Determine the (x, y) coordinate at the center of the cell enclosing the given text.  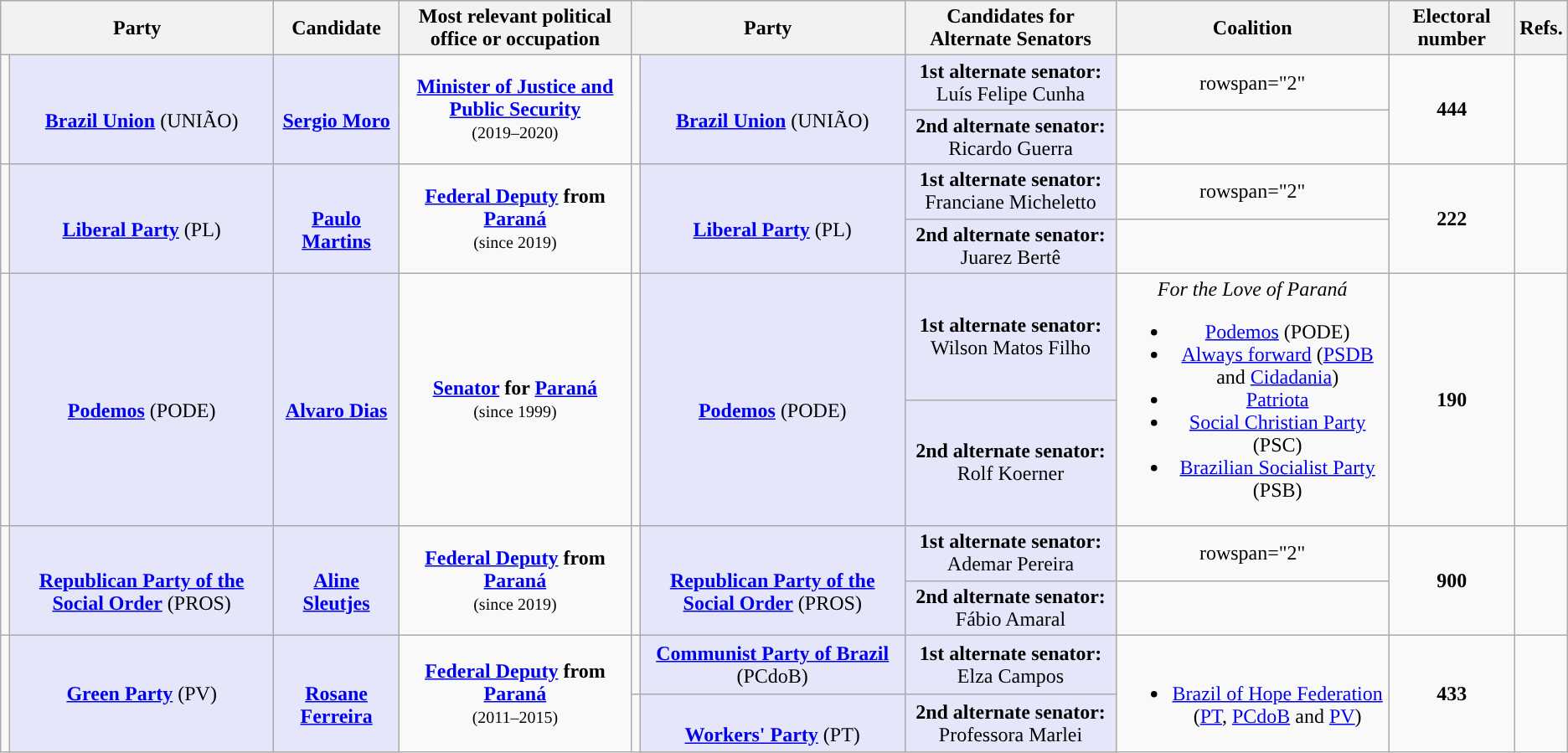
1st alternate senator:Franciane Micheletto (1010, 191)
433 (1452, 694)
222 (1452, 219)
Sergio Moro (337, 110)
1st alternate senator:Ademar Pereira (1010, 553)
2nd alternate senator:Juarez Bertê (1010, 246)
Coalition (1253, 28)
1st alternate senator:Elza Campos (1010, 664)
Most relevant political office or occupation (516, 28)
Paulo Martins (337, 219)
Green Party (PV) (142, 694)
190 (1452, 400)
Alvaro Dias (337, 400)
1st alternate senator:Wilson Matos Filho (1010, 337)
2nd alternate senator:Professora Marlei (1010, 723)
Federal Deputy from Paraná(2011–2015) (516, 694)
Candidates for Alternate Senators (1010, 28)
Candidate (337, 28)
Communist Party of Brazil (PCdoB) (772, 664)
Rosane Ferreira (337, 694)
Workers' Party (PT) (772, 723)
2nd alternate senator:Ricardo Guerra (1010, 137)
Aline Sleutjes (337, 580)
2nd alternate senator:Fábio Amaral (1010, 608)
Brazil of Hope Federation (PT, PCdoB and PV) (1253, 694)
Senator for Paraná(since 1999) (516, 400)
Refs. (1541, 28)
Minister of Justice and Public Security(2019–2020) (516, 110)
444 (1452, 110)
Electoral number (1452, 28)
1st alternate senator:Luís Felipe Cunha (1010, 82)
900 (1452, 580)
For the Love of ParanáPodemos (PODE)Always forward (PSDB and Cidadania)PatriotaSocial Christian Party (PSC)Brazilian Socialist Party (PSB) (1253, 400)
2nd alternate senator:Rolf Koerner (1010, 462)
